Detect which cell encompasses the target text, then output its (x, y) center coordinate. 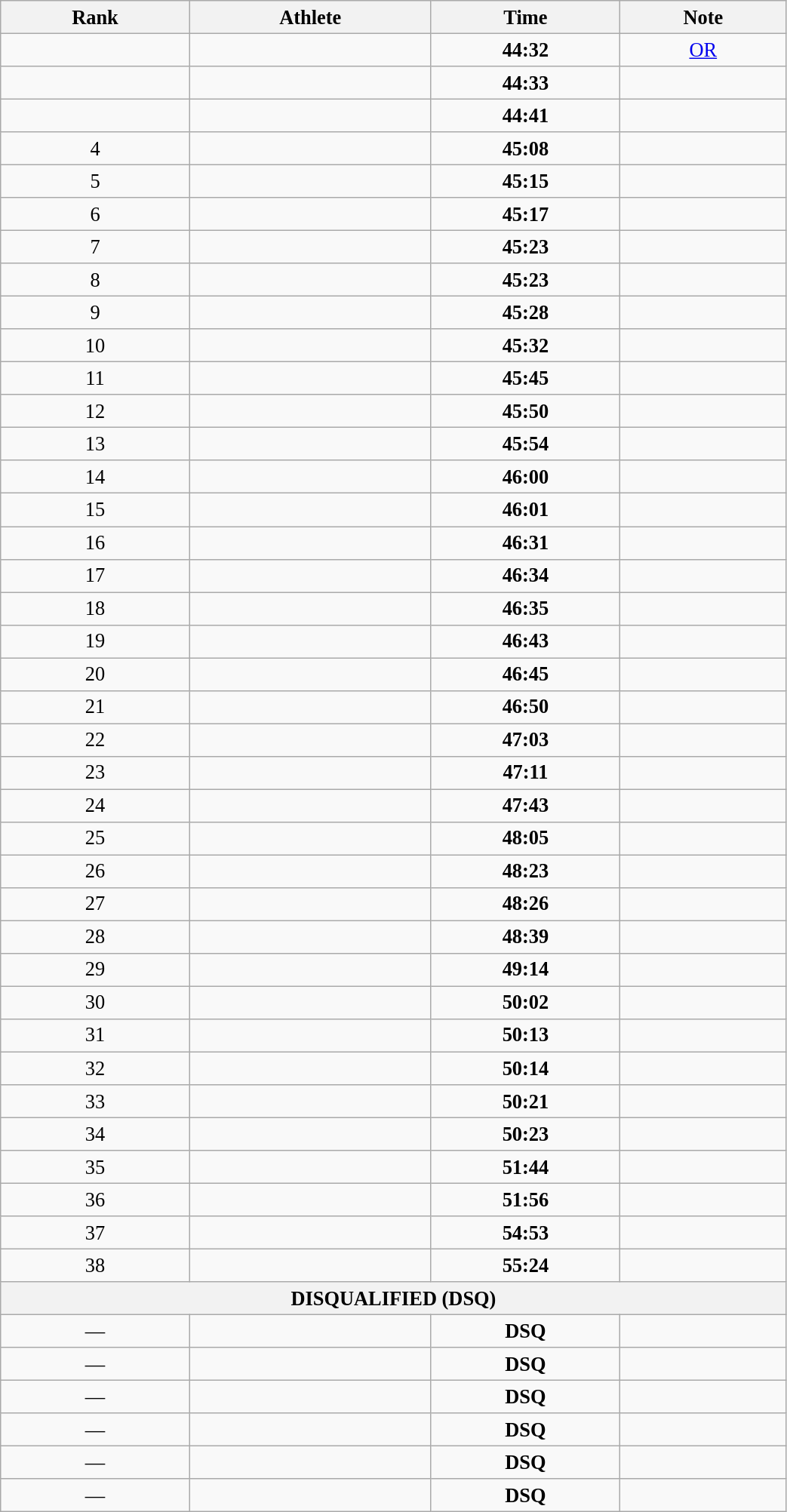
46:50 (525, 707)
47:11 (525, 773)
13 (95, 444)
4 (95, 149)
50:21 (525, 1101)
7 (95, 247)
6 (95, 214)
24 (95, 805)
45:32 (525, 346)
36 (95, 1200)
45:28 (525, 312)
44:33 (525, 82)
46:34 (525, 576)
20 (95, 674)
45:17 (525, 214)
50:02 (525, 1003)
8 (95, 280)
5 (95, 181)
34 (95, 1134)
47:03 (525, 739)
22 (95, 739)
OR (703, 50)
31 (95, 1035)
28 (95, 937)
45:54 (525, 444)
48:39 (525, 937)
55:24 (525, 1265)
Rank (95, 17)
26 (95, 871)
48:05 (525, 838)
30 (95, 1003)
46:45 (525, 674)
46:00 (525, 477)
29 (95, 970)
10 (95, 346)
12 (95, 411)
50:23 (525, 1134)
32 (95, 1068)
45:08 (525, 149)
44:41 (525, 115)
11 (95, 378)
Note (703, 17)
DISQUALIFIED (DSQ) (394, 1298)
27 (95, 904)
48:26 (525, 904)
50:13 (525, 1035)
38 (95, 1265)
48:23 (525, 871)
46:35 (525, 608)
51:56 (525, 1200)
33 (95, 1101)
46:43 (525, 641)
19 (95, 641)
37 (95, 1233)
25 (95, 838)
17 (95, 576)
21 (95, 707)
45:50 (525, 411)
15 (95, 510)
46:31 (525, 542)
16 (95, 542)
45:45 (525, 378)
47:43 (525, 805)
18 (95, 608)
23 (95, 773)
14 (95, 477)
50:14 (525, 1068)
49:14 (525, 970)
Time (525, 17)
35 (95, 1166)
51:44 (525, 1166)
44:32 (525, 50)
46:01 (525, 510)
45:15 (525, 181)
9 (95, 312)
54:53 (525, 1233)
Athlete (310, 17)
